Capture the cell that displays the provided text and extract its [X, Y] central coordinate. 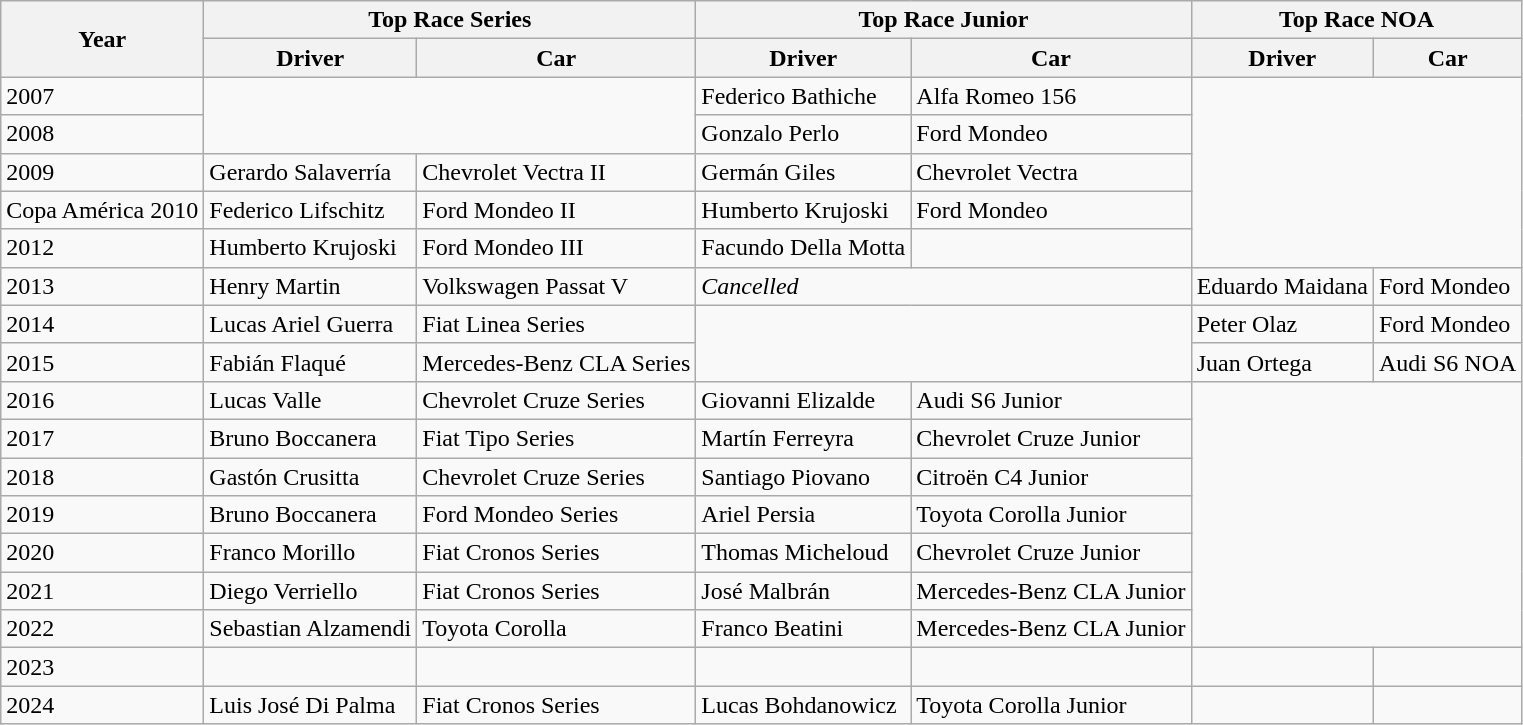
Ford Mondeo III [556, 248]
Lucas Valle [310, 400]
Luis José Di Palma [310, 705]
Franco Morillo [310, 553]
Germán Giles [804, 172]
2013 [102, 286]
Facundo Della Motta [804, 248]
Chevrolet Vectra II [556, 172]
Toyota Corolla [556, 629]
Martín Ferreyra [804, 438]
2020 [102, 553]
2023 [102, 667]
Alfa Romeo 156 [1051, 96]
Ford Mondeo Series [556, 515]
Ford Mondeo II [556, 210]
Cancelled [944, 286]
Fiat Tipo Series [556, 438]
Audi S6 Junior [1051, 400]
Audi S6 NOA [1447, 362]
Copa América 2010 [102, 210]
2019 [102, 515]
Diego Verriello [310, 591]
Ariel Persia [804, 515]
2015 [102, 362]
2008 [102, 134]
2014 [102, 324]
Gonzalo Perlo [804, 134]
Fabián Flaqué [310, 362]
Henry Martin [310, 286]
Giovanni Elizalde [804, 400]
Mercedes-Benz CLA Series [556, 362]
Top Race Junior [944, 20]
2017 [102, 438]
2021 [102, 591]
Federico Lifschitz [310, 210]
2009 [102, 172]
2016 [102, 400]
Citroën C4 Junior [1051, 477]
2007 [102, 96]
2022 [102, 629]
Santiago Piovano [804, 477]
Lucas Ariel Guerra [310, 324]
José Malbrán [804, 591]
Volkswagen Passat V [556, 286]
Lucas Bohdanowicz [804, 705]
Gerardo Salaverría [310, 172]
2018 [102, 477]
Thomas Micheloud [804, 553]
Federico Bathiche [804, 96]
Sebastian Alzamendi [310, 629]
Peter Olaz [1282, 324]
Franco Beatini [804, 629]
Top Race Series [450, 20]
Fiat Linea Series [556, 324]
Juan Ortega [1282, 362]
Year [102, 39]
Chevrolet Vectra [1051, 172]
Eduardo Maidana [1282, 286]
Gastón Crusitta [310, 477]
2024 [102, 705]
Top Race NOA [1356, 20]
2012 [102, 248]
